Pinpoint the cell where the given text exists, returning its [X, Y] midpoint coordinate. 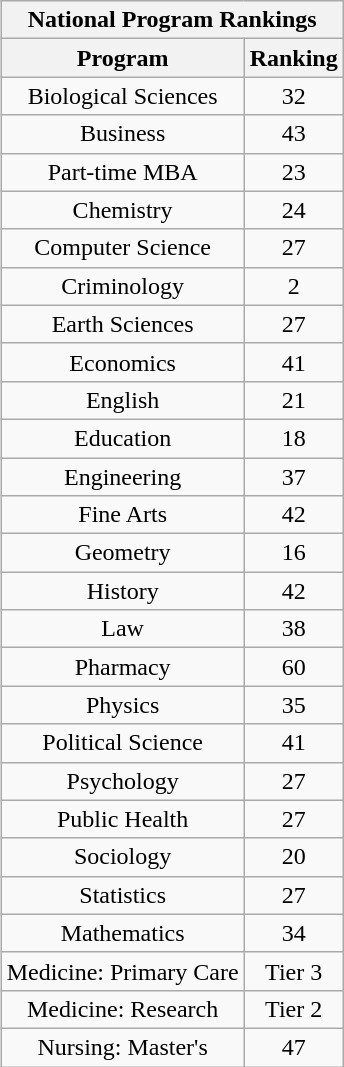
Criminology [122, 286]
21 [294, 400]
43 [294, 134]
Education [122, 438]
Part-time MBA [122, 172]
2 [294, 286]
Chemistry [122, 210]
Mathematics [122, 933]
National Program Rankings [172, 20]
34 [294, 933]
Fine Arts [122, 515]
Nursing: Master's [122, 1047]
32 [294, 96]
Physics [122, 705]
37 [294, 477]
Tier 2 [294, 1009]
History [122, 591]
Psychology [122, 781]
Political Science [122, 743]
Program [122, 58]
Law [122, 629]
English [122, 400]
Engineering [122, 477]
20 [294, 857]
Biological Sciences [122, 96]
Geometry [122, 553]
Sociology [122, 857]
Computer Science [122, 248]
38 [294, 629]
18 [294, 438]
60 [294, 667]
Earth Sciences [122, 324]
Statistics [122, 895]
35 [294, 705]
Medicine: Primary Care [122, 971]
Business [122, 134]
16 [294, 553]
Pharmacy [122, 667]
23 [294, 172]
24 [294, 210]
Tier 3 [294, 971]
47 [294, 1047]
Economics [122, 362]
Medicine: Research [122, 1009]
Ranking [294, 58]
Public Health [122, 819]
